Determine the [X, Y] coordinate at the center of the cell enclosing the given text.  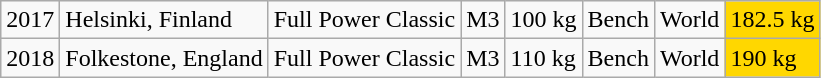
Helsinki, Finland [164, 20]
110 kg [544, 58]
Folkestone, England [164, 58]
190 kg [772, 58]
182.5 kg [772, 20]
100 kg [544, 20]
2017 [30, 20]
2018 [30, 58]
